Detect which cell encompasses the target text, then output its [X, Y] center coordinate. 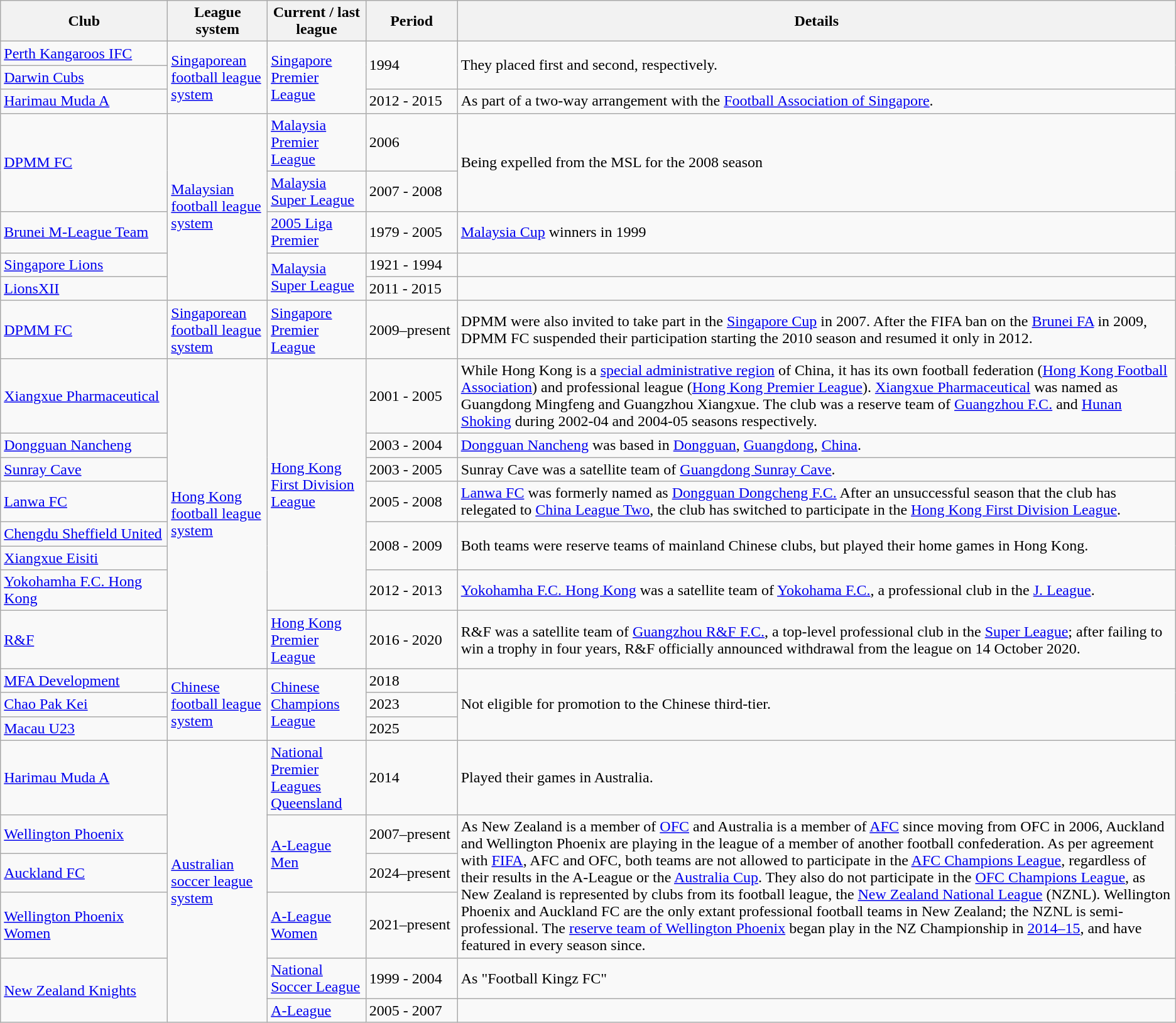
Singapore Lions [84, 265]
2007 - 2008 [411, 191]
2014 [411, 778]
Club [84, 21]
Chinese Champions League [317, 704]
2005 - 2007 [411, 1010]
A-League [317, 1010]
Darwin Cubs [84, 77]
R&F [84, 640]
Auckland FC [84, 872]
1999 - 2004 [411, 978]
Lanwa FC [84, 501]
2008 - 2009 [411, 546]
Malaysian football league system [217, 207]
2003 - 2005 [411, 469]
Being expelled from the MSL for the 2008 season [817, 162]
2003 - 2004 [411, 445]
A-League Men [317, 853]
They placed first and second, respectively. [817, 65]
Not eligible for promotion to the Chinese third-tier. [817, 704]
2016 - 2020 [411, 640]
2005 Liga Premier [317, 232]
Current / last league [317, 21]
LionsXII [84, 288]
A-League Women [317, 925]
2006 [411, 142]
Both teams were reserve teams of mainland Chinese clubs, but played their home games in Hong Kong. [817, 546]
Dongguan Nancheng was based in Dongguan, Guangdong, China. [817, 445]
2009–present [411, 329]
Sunray Cave [84, 469]
Wellington Phoenix [84, 834]
Perth Kangaroos IFC [84, 53]
Australian soccer league system [217, 881]
Yokohamha F.C. Hong Kong [84, 591]
2021–present [411, 925]
MFA Development [84, 681]
Malaysia Premier League [317, 142]
Hong Kong Premier League [317, 640]
Chao Pak Kei [84, 704]
Malaysia Cup winners in 1999 [817, 232]
Hong Kong First Division League [317, 484]
Xiangxue Eisiti [84, 558]
New Zealand Knights [84, 990]
National Soccer League [317, 978]
As part of a two-way arrangement with the Football Association of Singapore. [817, 101]
2025 [411, 728]
1994 [411, 65]
Period [411, 21]
2007–present [411, 834]
Details [817, 21]
National Premier Leagues Queensland [317, 778]
Played their games in Australia. [817, 778]
Macau U23 [84, 728]
Yokohamha F.C. Hong Kong was a satellite team of Yokohama F.C., a professional club in the J. League. [817, 591]
2012 - 2015 [411, 101]
2005 - 2008 [411, 501]
League system [217, 21]
Dongguan Nancheng [84, 445]
2024–present [411, 872]
Chengdu Sheffield United [84, 534]
Hong Kong football league system [217, 513]
1921 - 1994 [411, 265]
As "Football Kingz FC" [817, 978]
Xiangxue Pharmaceutical [84, 396]
1979 - 2005 [411, 232]
Wellington Phoenix Women [84, 925]
2023 [411, 704]
Sunray Cave was a satellite team of Guangdong Sunray Cave. [817, 469]
Chinese football league system [217, 704]
2001 - 2005 [411, 396]
2011 - 2015 [411, 288]
Brunei M-League Team [84, 232]
2018 [411, 681]
2012 - 2013 [411, 591]
